Pinpoint the cell where the given text exists, returning its [x, y] midpoint coordinate. 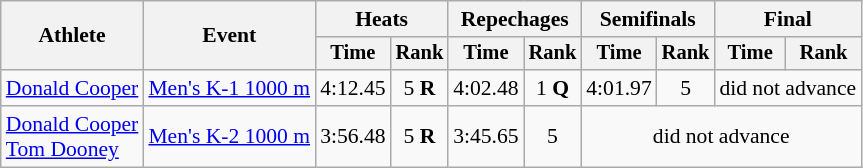
Men's K-2 1000 m [229, 136]
Heats [382, 19]
1 Q [553, 88]
Donald CooperTom Dooney [72, 136]
Donald Cooper [72, 88]
Final [788, 19]
Repechages [514, 19]
4:02.48 [486, 88]
Men's K-1 1000 m [229, 88]
Athlete [72, 36]
Event [229, 36]
3:56.48 [352, 136]
4:01.97 [618, 88]
Semifinals [648, 19]
3:45.65 [486, 136]
4:12.45 [352, 88]
